Pinpoint the cell where the given text exists, returning its [x, y] midpoint coordinate. 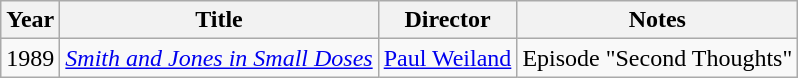
Episode "Second Thoughts" [658, 58]
Smith and Jones in Small Doses [219, 58]
Paul Weiland [448, 58]
Title [219, 20]
Year [30, 20]
Director [448, 20]
1989 [30, 58]
Notes [658, 20]
